Return [x, y] of the center of cell containing provided text 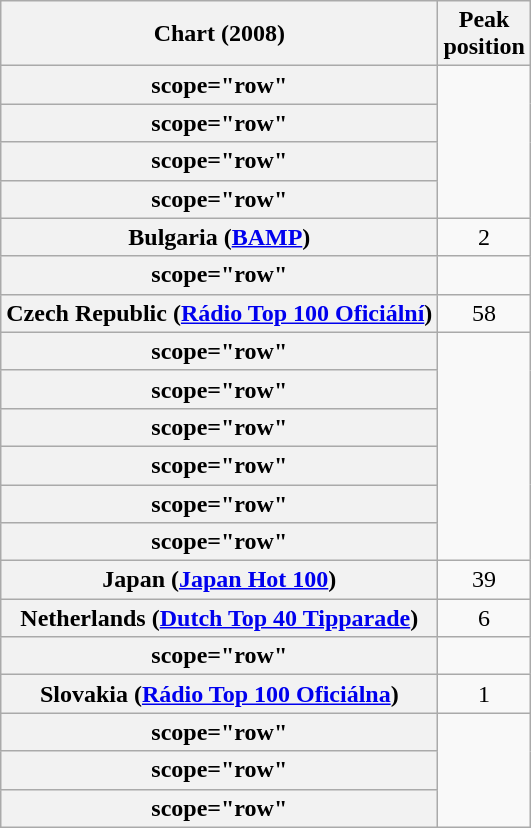
58 [484, 313]
1 [484, 694]
Bulgaria (BAMP) [220, 237]
2 [484, 237]
Peakposition [484, 34]
Chart (2008) [220, 34]
Slovakia (Rádio Top 100 Oficiálna) [220, 694]
Japan (Japan Hot 100) [220, 580]
Netherlands (Dutch Top 40 Tipparade) [220, 618]
6 [484, 618]
39 [484, 580]
Czech Republic (Rádio Top 100 Oficiální) [220, 313]
